Find where the given text appears and provide that cell's center as [x, y] coordinate. 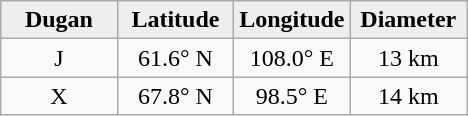
13 km [408, 58]
61.6° N [175, 58]
Dugan [59, 20]
67.8° N [175, 96]
X [59, 96]
98.5° E [292, 96]
108.0° E [292, 58]
Diameter [408, 20]
J [59, 58]
14 km [408, 96]
Latitude [175, 20]
Longitude [292, 20]
